Determine the (x, y) coordinate at the center of the cell enclosing the given text.  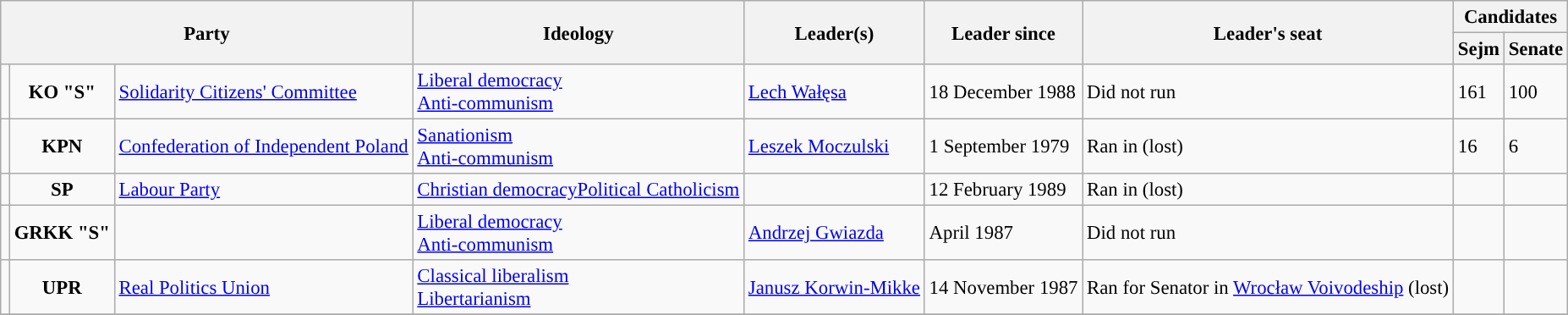
Party (206, 32)
Leszek Moczulski (835, 147)
Lech Wałęsa (835, 91)
12 February 1989 (1003, 190)
Senate (1536, 49)
KPN (62, 147)
Solidarity Citizens' Committee (264, 91)
161 (1478, 91)
Christian democracyPolitical Catholicism (578, 190)
Leader's seat (1269, 32)
Labour Party (264, 190)
Sejm (1478, 49)
18 December 1988 (1003, 91)
KO "S" (62, 91)
6 (1536, 147)
Leader(s) (835, 32)
SP (62, 190)
Ideology (578, 32)
Confederation of Independent Poland (264, 147)
16 (1478, 147)
GRKK "S" (62, 234)
SanationismAnti-communism (578, 147)
April 1987 (1003, 234)
100 (1536, 91)
1 September 1979 (1003, 147)
Leader since (1003, 32)
Candidates (1510, 17)
Andrzej Gwiazda (835, 234)
